Output the [x, y] coordinate of the center of the cell containing the given text.  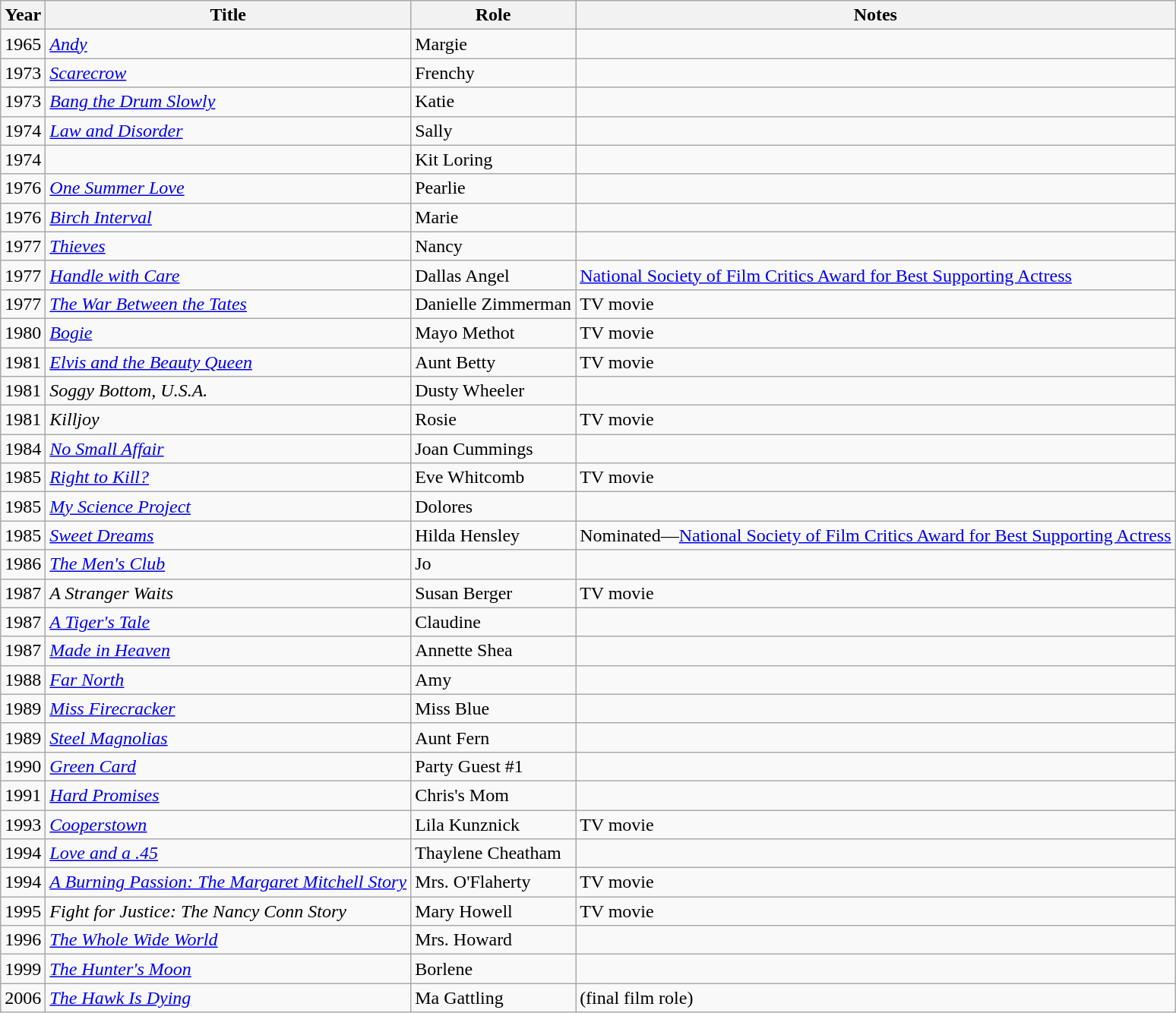
Aunt Fern [494, 737]
The Hunter's Moon [228, 969]
Borlene [494, 969]
1990 [23, 766]
Birch Interval [228, 217]
Killjoy [228, 420]
Lila Kunznick [494, 824]
1996 [23, 940]
Role [494, 15]
Green Card [228, 766]
Mrs. O'Flaherty [494, 882]
Steel Magnolias [228, 737]
1988 [23, 680]
Far North [228, 680]
Bogie [228, 333]
The Hawk Is Dying [228, 998]
Elvis and the Beauty Queen [228, 362]
Fight for Justice: The Nancy Conn Story [228, 911]
Annette Shea [494, 651]
Mrs. Howard [494, 940]
No Small Affair [228, 449]
Mary Howell [494, 911]
Cooperstown [228, 824]
Sally [494, 131]
Eve Whitcomb [494, 478]
2006 [23, 998]
Sweet Dreams [228, 535]
A Tiger's Tale [228, 622]
Marie [494, 217]
Hard Promises [228, 795]
Miss Blue [494, 708]
Right to Kill? [228, 478]
1999 [23, 969]
Andy [228, 44]
Danielle Zimmerman [494, 304]
Frenchy [494, 73]
The Whole Wide World [228, 940]
(final film role) [875, 998]
1965 [23, 44]
1991 [23, 795]
The Men's Club [228, 564]
Title [228, 15]
Katie [494, 102]
Ma Gattling [494, 998]
Chris's Mom [494, 795]
Nominated—National Society of Film Critics Award for Best Supporting Actress [875, 535]
Year [23, 15]
1993 [23, 824]
Amy [494, 680]
A Stranger Waits [228, 593]
Notes [875, 15]
Thieves [228, 246]
Handle with Care [228, 275]
Kit Loring [494, 159]
Thaylene Cheatham [494, 854]
The War Between the Tates [228, 304]
Scarecrow [228, 73]
Dallas Angel [494, 275]
Hilda Hensley [494, 535]
1995 [23, 911]
A Burning Passion: The Margaret Mitchell Story [228, 882]
Miss Firecracker [228, 708]
1984 [23, 449]
1980 [23, 333]
My Science Project [228, 506]
Rosie [494, 420]
Claudine [494, 622]
National Society of Film Critics Award for Best Supporting Actress [875, 275]
Party Guest #1 [494, 766]
Dolores [494, 506]
Aunt Betty [494, 362]
One Summer Love [228, 188]
Soggy Bottom, U.S.A. [228, 391]
Joan Cummings [494, 449]
Jo [494, 564]
Susan Berger [494, 593]
Nancy [494, 246]
Law and Disorder [228, 131]
Love and a .45 [228, 854]
Dusty Wheeler [494, 391]
Made in Heaven [228, 651]
Margie [494, 44]
Mayo Methot [494, 333]
Pearlie [494, 188]
Bang the Drum Slowly [228, 102]
1986 [23, 564]
